Detect which cell encompasses the target text, then output its [x, y] center coordinate. 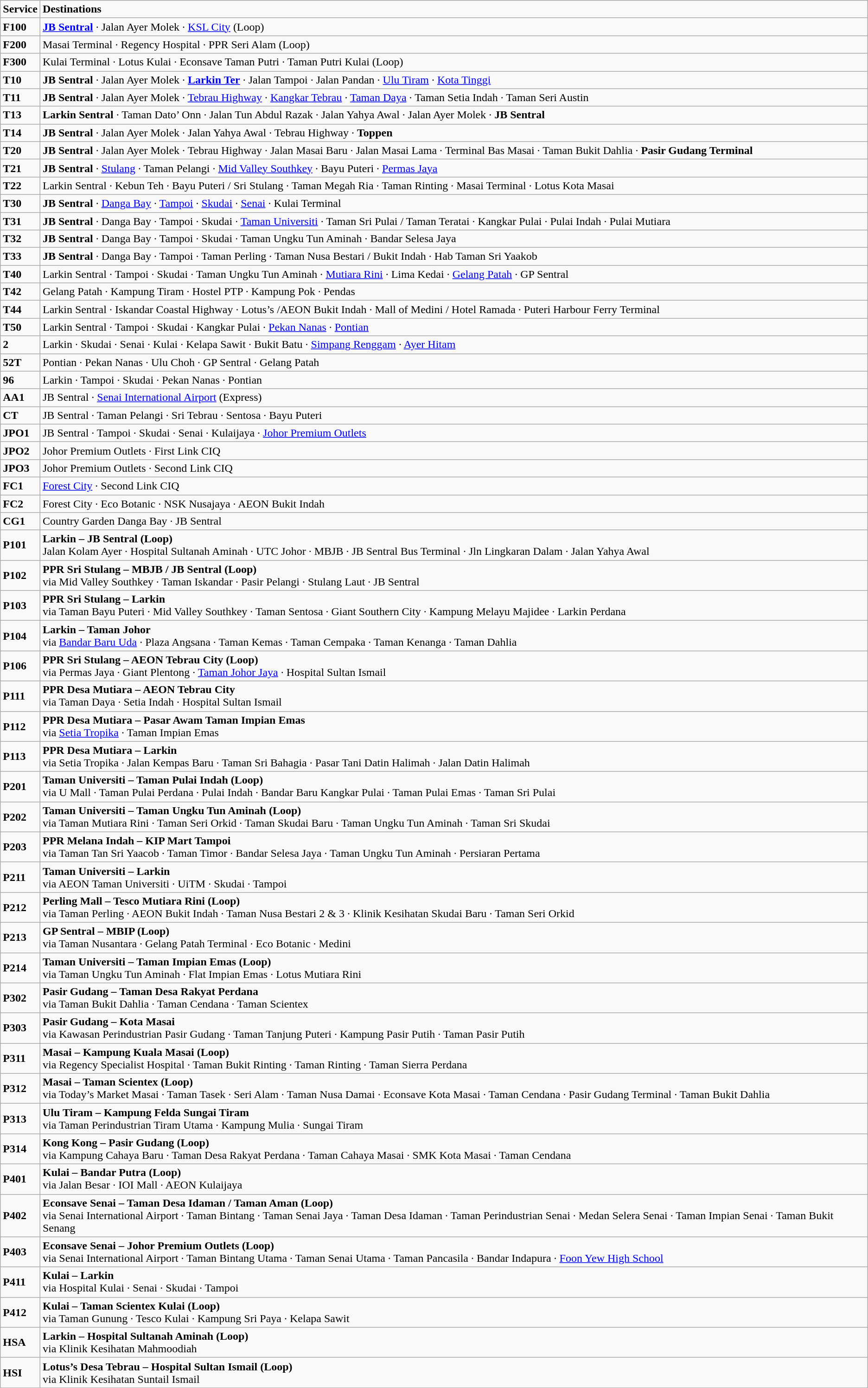
P401 [20, 1179]
Forest City · Eco Botanic · NSK Nusajaya · AEON Bukit Indah [453, 503]
HSA [20, 1343]
2 [20, 345]
P313 [20, 1119]
P101 [20, 546]
P102 [20, 575]
P203 [20, 847]
AA1 [20, 398]
Kulai – Bandar Putra (Loop)via Jalan Besar · IOI Mall · AEON Kulaijaya [453, 1179]
P111 [20, 696]
JPO3 [20, 468]
Masai Terminal · Regency Hospital · PPR Seri Alam (Loop) [453, 45]
T11 [20, 97]
Taman Universiti – Taman Impian Emas (Loop)via Taman Ungku Tun Aminah · Flat Impian Emas · Lotus Mutiara Rini [453, 968]
Larkin Sentral · Tampoi · Skudai · Taman Ungku Tun Aminah · Mutiara Rini · Lima Kedai · Gelang Patah · GP Sentral [453, 274]
P113 [20, 756]
Lotus’s Desa Tebrau – Hospital Sultan Ismail (Loop)via Klinik Kesihatan Suntail Ismail [453, 1372]
Larkin · Tampoi · Skudai · Pekan Nanas · Pontian [453, 380]
P213 [20, 937]
PPR Desa Mutiara – Pasar Awam Taman Impian Emasvia Setia Tropika · Taman Impian Emas [453, 726]
PPR Desa Mutiara – AEON Tebrau Cityvia Taman Daya · Setia Indah · Hospital Sultan Ismail [453, 696]
T40 [20, 274]
P212 [20, 907]
T20 [20, 150]
P211 [20, 877]
T10 [20, 80]
JPO2 [20, 450]
P314 [20, 1149]
T44 [20, 309]
P202 [20, 816]
Pasir Gudang – Taman Desa Rakyat Perdanavia Taman Bukit Dahlia · Taman Cendana · Taman Scientex [453, 998]
P214 [20, 968]
CT [20, 415]
T22 [20, 186]
Destinations [453, 9]
T33 [20, 257]
P311 [20, 1059]
JB Sentral · Jalan Ayer Molek · Jalan Yahya Awal · Tebrau Highway · Toppen [453, 133]
52T [20, 362]
Kulai Terminal · Lotus Kulai · Econsave Taman Putri · Taman Putri Kulai (Loop) [453, 62]
F300 [20, 62]
P411 [20, 1282]
P112 [20, 726]
JB Sentral · Danga Bay · Tampoi · Taman Perling · Taman Nusa Bestari / Bukit Indah · Hab Taman Sri Yaakob [453, 257]
T32 [20, 239]
CG1 [20, 521]
Pasir Gudang – Kota Masaivia Kawasan Perindustrian Pasir Gudang · Taman Tanjung Puteri · Kampung Pasir Putih · Taman Pasir Putih [453, 1028]
Service [20, 9]
JPO1 [20, 433]
JB Sentral · Stulang · Taman Pelangi · Mid Valley Southkey · Bayu Puteri · Permas Jaya [453, 168]
T13 [20, 115]
PPR Sri Stulang – Larkinvia Taman Bayu Puteri · Mid Valley Southkey · Taman Sentosa · Giant Southern City · Kampung Melayu Majidee · Larkin Perdana [453, 606]
Masai – Kampung Kuala Masai (Loop)via Regency Specialist Hospital · Taman Bukit Rinting · Taman Rinting · Taman Sierra Perdana [453, 1059]
Kulai – Taman Scientex Kulai (Loop)via Taman Gunung · Tesco Kulai · Kampung Sri Paya · Kelapa Sawit [453, 1312]
P412 [20, 1312]
F100 [20, 27]
JB Sentral · Danga Bay · Tampoi · Skudai · Taman Ungku Tun Aminah · Bandar Selesa Jaya [453, 239]
P303 [20, 1028]
Forest City · Second Link CIQ [453, 486]
JB Sentral · Danga Bay · Tampoi · Skudai · Senai · Kulai Terminal [453, 203]
PPR Desa Mutiara – Larkinvia Setia Tropika · Jalan Kempas Baru · Taman Sri Bahagia · Pasar Tani Datin Halimah · Jalan Datin Halimah [453, 756]
Country Garden Danga Bay · JB Sentral [453, 521]
Kong Kong – Pasir Gudang (Loop)via Kampung Cahaya Baru · Taman Desa Rakyat Perdana · Taman Cahaya Masai · SMK Kota Masai · Taman Cendana [453, 1149]
P106 [20, 666]
P302 [20, 998]
JB Sentral · Tampoi · Skudai · Senai · Kulaijaya · Johor Premium Outlets [453, 433]
JB Sentral · Senai International Airport (Express) [453, 398]
FC2 [20, 503]
Taman Universiti – Larkinvia AEON Taman Universiti · UiTM · Skudai · Tampoi [453, 877]
Larkin Sentral · Kebun Teh · Bayu Puteri / Sri Stulang · Taman Megah Ria · Taman Rinting · Masai Terminal · Lotus Kota Masai [453, 186]
P103 [20, 606]
Larkin Sentral · Iskandar Coastal Highway · Lotus’s /AEON Bukit Indah · Mall of Medini / Hotel Ramada · Puteri Harbour Ferry Terminal [453, 309]
JB Sentral · Jalan Ayer Molek · KSL City (Loop) [453, 27]
Larkin – Taman Johorvia Bandar Baru Uda · Plaza Angsana · Taman Kemas · Taman Cempaka · Taman Kenanga · Taman Dahlia [453, 636]
T30 [20, 203]
T42 [20, 292]
PPR Sri Stulang – MBJB / JB Sentral (Loop)via Mid Valley Southkey · Taman Iskandar · Pasir Pelangi · Stulang Laut · JB Sentral [453, 575]
JB Sentral · Danga Bay · Tampoi · Skudai · Taman Universiti · Taman Sri Pulai / Taman Teratai · Kangkar Pulai · Pulai Indah · Pulai Mutiara [453, 221]
P201 [20, 787]
JB Sentral · Jalan Ayer Molek · Tebrau Highway · Kangkar Tebrau · Taman Daya · Taman Setia Indah · Taman Seri Austin [453, 97]
PPR Melana Indah – KIP Mart Tampoivia Taman Tan Sri Yaacob · Taman Timor · Bandar Selesa Jaya · Taman Ungku Tun Aminah · Persiaran Pertama [453, 847]
Larkin Sentral · Tampoi · Skudai · Kangkar Pulai · Pekan Nanas · Pontian [453, 327]
Johor Premium Outlets · Second Link CIQ [453, 468]
T14 [20, 133]
T31 [20, 221]
FC1 [20, 486]
Pontian · Pekan Nanas · Ulu Choh · GP Sentral · Gelang Patah [453, 362]
JB Sentral · Jalan Ayer Molek · Larkin Ter · Jalan Tampoi · Jalan Pandan · Ulu Tiram · Kota Tinggi [453, 80]
Kulai – Larkinvia Hospital Kulai · Senai · Skudai · Tampoi [453, 1282]
Larkin Sentral · Taman Dato’ Onn · Jalan Tun Abdul Razak · Jalan Yahya Awal · Jalan Ayer Molek · JB Sentral [453, 115]
Gelang Patah · Kampung Tiram · Hostel PTP · Kampung Pok · Pendas [453, 292]
Larkin – Hospital Sultanah Aminah (Loop)via Klinik Kesihatan Mahmoodiah [453, 1343]
PPR Sri Stulang – AEON Tebrau City (Loop)via Permas Jaya · Giant Plentong · Taman Johor Jaya · Hospital Sultan Ismail [453, 666]
T50 [20, 327]
P402 [20, 1215]
HSI [20, 1372]
96 [20, 380]
T21 [20, 168]
F200 [20, 45]
P403 [20, 1252]
Johor Premium Outlets · First Link CIQ [453, 450]
Ulu Tiram – Kampung Felda Sungai Tiramvia Taman Perindustrian Tiram Utama · Kampung Mulia · Sungai Tiram [453, 1119]
GP Sentral – MBIP (Loop)via Taman Nusantara · Gelang Patah Terminal · Eco Botanic · Medini [453, 937]
Larkin · Skudai · Senai · Kulai · Kelapa Sawit · Bukit Batu · Simpang Renggam · Ayer Hitam [453, 345]
P312 [20, 1088]
P104 [20, 636]
JB Sentral · Taman Pelangi · Sri Tebrau · Sentosa · Bayu Puteri [453, 415]
